Search for the cell housing the specified text and yield its [x, y] center coordinate. 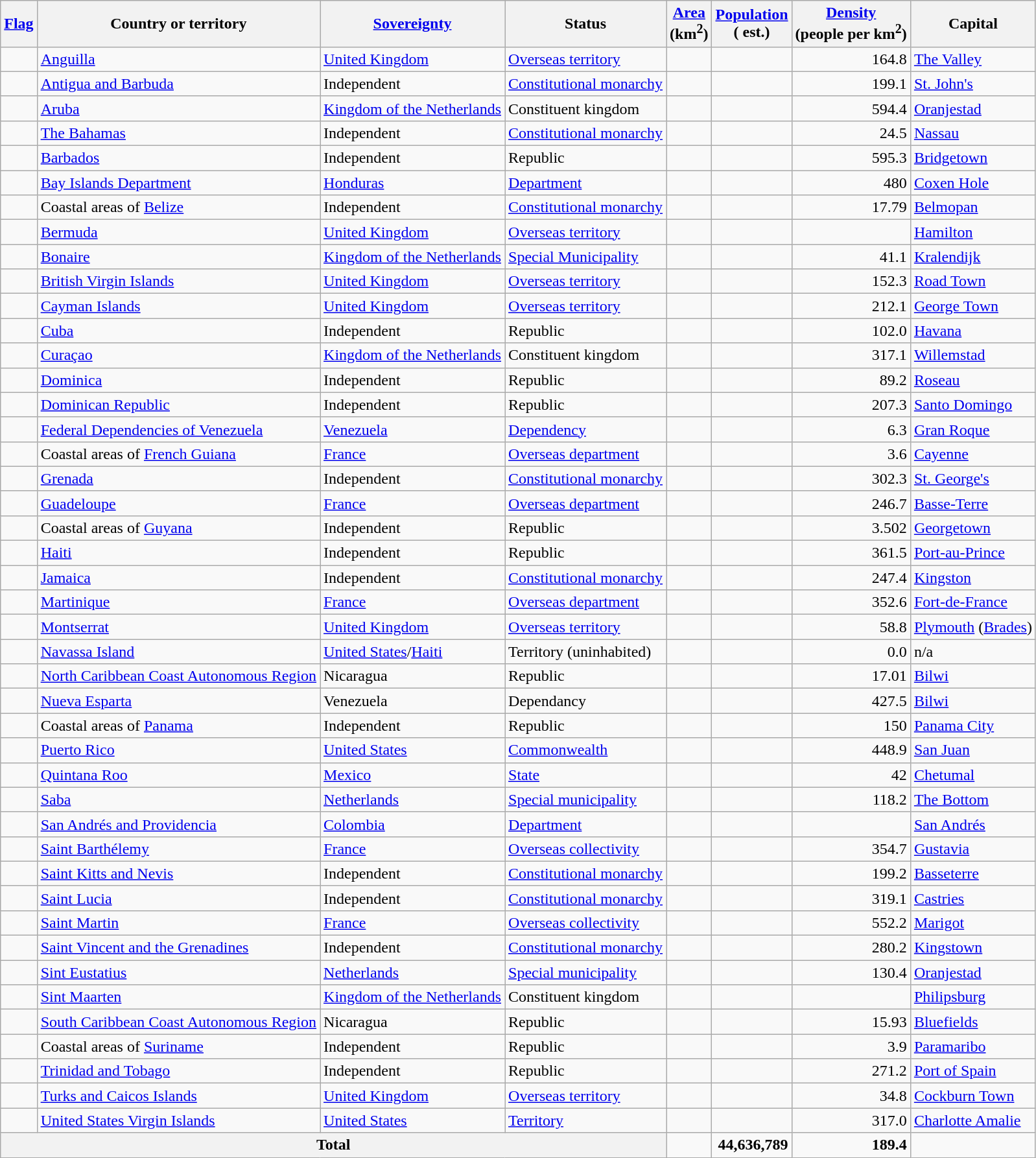
3.502 [851, 528]
Nueva Esparta [178, 701]
Total [333, 1145]
Anguilla [178, 59]
South Caribbean Coast Autonomous Region [178, 1022]
Saint Barthélemy [178, 849]
Area(km2) [689, 24]
280.2 [851, 948]
Marigot [972, 923]
Navassa Island [178, 652]
271.2 [851, 1071]
San Juan [972, 750]
Dominican Republic [178, 405]
42 [851, 775]
44,636,789 [752, 1145]
150 [851, 726]
Saint Vincent and the Grenadines [178, 948]
6.3 [851, 429]
Gustavia [972, 849]
Territory (uninhabited) [586, 652]
The Valley [972, 59]
Jamaica [178, 578]
247.4 [851, 578]
Dependancy [586, 701]
Territory [586, 1120]
319.1 [851, 898]
Gran Roque [972, 429]
Dependency [586, 429]
Coastal areas of Suriname [178, 1046]
207.3 [851, 405]
Cuba [178, 331]
Plymouth (Brades) [972, 627]
480 [851, 183]
Coxen Hole [972, 183]
Chetumal [972, 775]
3.9 [851, 1046]
317.0 [851, 1120]
Willemstad [972, 355]
Kingstown [972, 948]
George Town [972, 306]
Charlotte Amalie [972, 1120]
Bluefields [972, 1022]
199.2 [851, 873]
Kralendijk [972, 257]
Special Municipality [586, 257]
Turks and Caicos Islands [178, 1096]
212.1 [851, 306]
Basse-Terre [972, 503]
Aruba [178, 108]
Georgetown [972, 528]
0.0 [851, 652]
354.7 [851, 849]
199.1 [851, 84]
89.2 [851, 380]
Saint Martin [178, 923]
Sint Maarten [178, 997]
United States/Haiti [412, 652]
Belmopan [972, 207]
Cayenne [972, 454]
Bay Islands Department [178, 183]
Flag [19, 24]
North Caribbean Coast Autonomous Region [178, 676]
552.2 [851, 923]
448.9 [851, 750]
152.3 [851, 281]
58.8 [851, 627]
Antigua and Barbuda [178, 84]
Density(people per km2) [851, 24]
The Bahamas [178, 133]
Saba [178, 799]
102.0 [851, 331]
Population( est.) [752, 24]
118.2 [851, 799]
594.4 [851, 108]
Kingston [972, 578]
Curaçao [178, 355]
Coastal areas of Panama [178, 726]
164.8 [851, 59]
Commonwealth [586, 750]
302.3 [851, 479]
24.5 [851, 133]
San Andrés [972, 824]
Port of Spain [972, 1071]
15.93 [851, 1022]
130.4 [851, 973]
Road Town [972, 281]
United States Virgin Islands [178, 1120]
Guadeloupe [178, 503]
Panama City [972, 726]
State [586, 775]
41.1 [851, 257]
352.6 [851, 602]
Federal Dependencies of Venezuela [178, 429]
595.3 [851, 158]
Dominica [178, 380]
Honduras [412, 183]
Status [586, 24]
17.79 [851, 207]
Bridgetown [972, 158]
189.4 [851, 1145]
Fort-de-France [972, 602]
British Virgin Islands [178, 281]
Coastal areas of French Guiana [178, 454]
Basseterre [972, 873]
Santo Domingo [972, 405]
Saint Kitts and Nevis [178, 873]
Capital [972, 24]
Martinique [178, 602]
Puerto Rico [178, 750]
Philipsburg [972, 997]
Cockburn Town [972, 1096]
34.8 [851, 1096]
Mexico [412, 775]
n/a [972, 652]
17.01 [851, 676]
Roseau [972, 380]
Cayman Islands [178, 306]
Barbados [178, 158]
St. George's [972, 479]
361.5 [851, 553]
Coastal areas of Belize [178, 207]
St. John's [972, 84]
Trinidad and Tobago [178, 1071]
Port-au-Prince [972, 553]
Sovereignty [412, 24]
The Bottom [972, 799]
Paramaribo [972, 1046]
Saint Lucia [178, 898]
Sint Eustatius [178, 973]
3.6 [851, 454]
Bonaire [178, 257]
Colombia [412, 824]
Havana [972, 331]
San Andrés and Providencia [178, 824]
Haiti [178, 553]
Quintana Roo [178, 775]
Grenada [178, 479]
Coastal areas of Guyana [178, 528]
Hamilton [972, 232]
317.1 [851, 355]
427.5 [851, 701]
Country or territory [178, 24]
Nassau [972, 133]
246.7 [851, 503]
Montserrat [178, 627]
Bermuda [178, 232]
Castries [972, 898]
